Extract the [x, y] coordinate from the center of the cell holding the provided text.  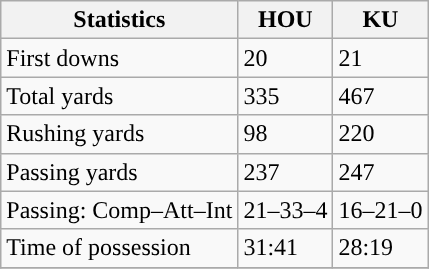
Total yards [120, 96]
237 [286, 172]
20 [286, 58]
335 [286, 96]
HOU [286, 20]
Passing: Comp–Att–Int [120, 210]
467 [380, 96]
28:19 [380, 248]
21–33–4 [286, 210]
KU [380, 20]
First downs [120, 58]
Time of possession [120, 248]
31:41 [286, 248]
98 [286, 134]
247 [380, 172]
Passing yards [120, 172]
Statistics [120, 20]
21 [380, 58]
16–21–0 [380, 210]
Rushing yards [120, 134]
220 [380, 134]
